Find where the given text appears and provide that cell's center as (x, y) coordinate. 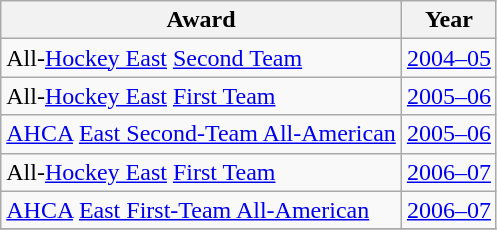
All-Hockey East Second Team (202, 58)
AHCA East First-Team All-American (202, 210)
Year (448, 20)
2004–05 (448, 58)
Award (202, 20)
AHCA East Second-Team All-American (202, 134)
